Determine the (x, y) coordinate at the center of the cell enclosing the given text.  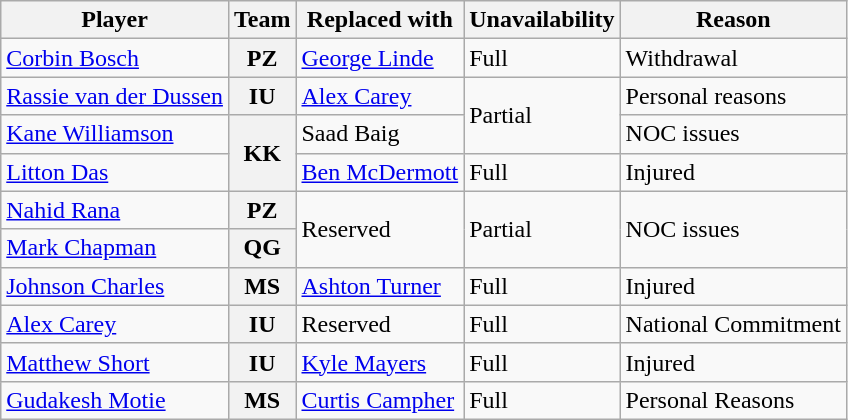
Rassie van der Dussen (115, 96)
Kyle Mayers (380, 362)
Litton Das (115, 172)
George Linde (380, 58)
Gudakesh Motie (115, 400)
Nahid Rana (115, 210)
Matthew Short (115, 362)
Ashton Turner (380, 286)
KK (262, 153)
Mark Chapman (115, 248)
Reason (733, 20)
Unavailability (542, 20)
Personal reasons (733, 96)
Player (115, 20)
Replaced with (380, 20)
Withdrawal (733, 58)
National Commitment (733, 324)
Saad Baig (380, 134)
Kane Williamson (115, 134)
Curtis Campher (380, 400)
Personal Reasons (733, 400)
Ben McDermott (380, 172)
Corbin Bosch (115, 58)
QG (262, 248)
Team (262, 20)
Johnson Charles (115, 286)
